Provide the [X, Y] coordinate of the cell's center where the given text is located.  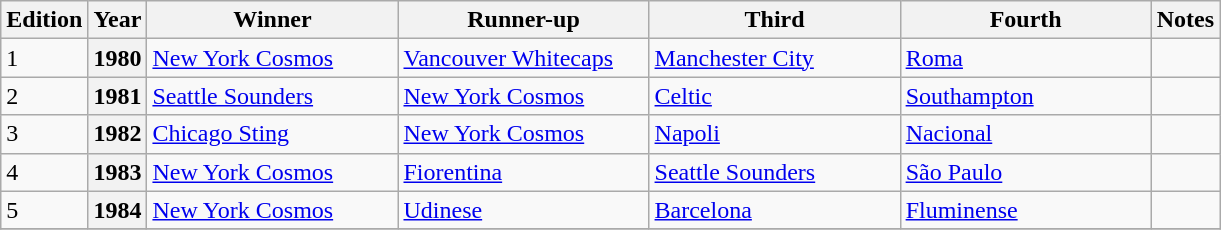
Runner-up [524, 20]
1984 [118, 210]
Manchester City [774, 58]
Chicago Sting [272, 134]
Barcelona [774, 210]
Napoli [774, 134]
Notes [1185, 20]
1980 [118, 58]
5 [44, 210]
1981 [118, 96]
Year [118, 20]
2 [44, 96]
Vancouver Whitecaps [524, 58]
Fluminense [1026, 210]
1 [44, 58]
Fiorentina [524, 172]
4 [44, 172]
Nacional [1026, 134]
Southampton [1026, 96]
São Paulo [1026, 172]
Winner [272, 20]
3 [44, 134]
1982 [118, 134]
Celtic [774, 96]
Roma [1026, 58]
Edition [44, 20]
Udinese [524, 210]
1983 [118, 172]
Fourth [1026, 20]
Third [774, 20]
